Search for the cell housing the specified text and yield its (X, Y) center coordinate. 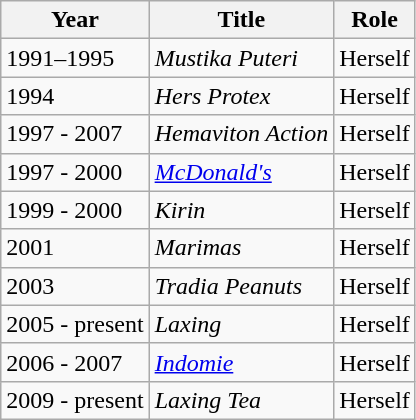
Year (75, 20)
2009 - present (75, 400)
2005 - present (75, 324)
Indomie (242, 362)
Role (375, 20)
Title (242, 20)
Laxing Tea (242, 400)
Mustika Puteri (242, 58)
1994 (75, 96)
McDonald's (242, 172)
Laxing (242, 324)
2001 (75, 248)
1997 - 2007 (75, 134)
2006 - 2007 (75, 362)
1997 - 2000 (75, 172)
Hers Protex (242, 96)
1999 - 2000 (75, 210)
Hemaviton Action (242, 134)
Tradia Peanuts (242, 286)
2003 (75, 286)
Kirin (242, 210)
Marimas (242, 248)
1991–1995 (75, 58)
